Scan for the cell matching the given text and deliver its (X, Y) coordinate at center. 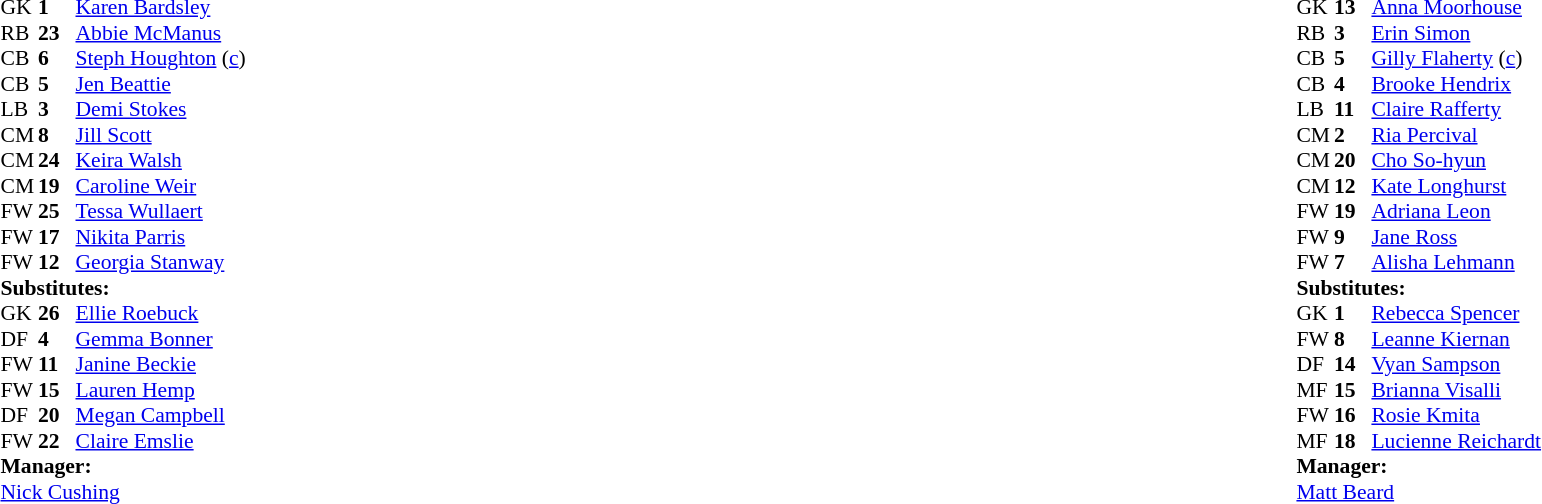
Abbie McManus (161, 33)
9 (1353, 237)
18 (1353, 441)
17 (57, 237)
Megan Campbell (161, 415)
Rebecca Spencer (1456, 313)
7 (1353, 263)
Jill Scott (161, 135)
Jane Ross (1456, 237)
24 (57, 161)
Caroline Weir (161, 186)
Nikita Parris (161, 237)
Lauren Hemp (161, 390)
Gemma Bonner (161, 339)
23 (57, 33)
Georgia Stanway (161, 263)
2 (1353, 135)
Cho So-hyun (1456, 161)
Claire Rafferty (1456, 109)
6 (57, 59)
Brooke Hendrix (1456, 84)
Claire Emslie (161, 441)
Lucienne Reichardt (1456, 441)
Tessa Wullaert (161, 211)
Janine Beckie (161, 365)
Adriana Leon (1456, 211)
Erin Simon (1456, 33)
Brianna Visalli (1456, 390)
14 (1353, 365)
16 (1353, 415)
1 (1353, 313)
Kate Longhurst (1456, 186)
26 (57, 313)
Ria Percival (1456, 135)
Jen Beattie (161, 84)
Keira Walsh (161, 161)
Rosie Kmita (1456, 415)
25 (57, 211)
Ellie Roebuck (161, 313)
Demi Stokes (161, 109)
22 (57, 441)
Gilly Flaherty (c) (1456, 59)
Leanne Kiernan (1456, 339)
Steph Houghton (c) (161, 59)
Alisha Lehmann (1456, 263)
Vyan Sampson (1456, 365)
